Return the [X, Y] coordinate for the center point of the cell that contains the specified text.  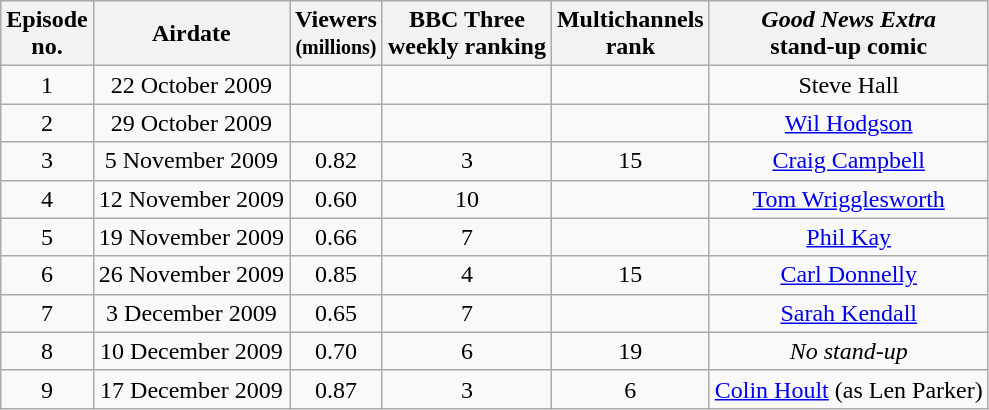
0.87 [336, 389]
Craig Campbell [848, 161]
Viewers(millions) [336, 34]
0.66 [336, 237]
19 November 2009 [191, 237]
12 November 2009 [191, 199]
0.82 [336, 161]
BBC Threeweekly ranking [466, 34]
Good News Extrastand-up comic [848, 34]
2 [47, 123]
10 December 2009 [191, 351]
Sarah Kendall [848, 313]
Carl Donnelly [848, 275]
Steve Hall [848, 85]
29 October 2009 [191, 123]
0.85 [336, 275]
Phil Kay [848, 237]
9 [47, 389]
1 [47, 85]
0.60 [336, 199]
0.65 [336, 313]
10 [466, 199]
3 December 2009 [191, 313]
Episodeno. [47, 34]
19 [630, 351]
Airdate [191, 34]
5 November 2009 [191, 161]
Colin Hoult (as Len Parker) [848, 389]
8 [47, 351]
5 [47, 237]
Wil Hodgson [848, 123]
26 November 2009 [191, 275]
Tom Wrigglesworth [848, 199]
Multichannelsrank [630, 34]
No stand-up [848, 351]
0.70 [336, 351]
22 October 2009 [191, 85]
17 December 2009 [191, 389]
